Scan for the cell matching the given text and deliver its (X, Y) coordinate at center. 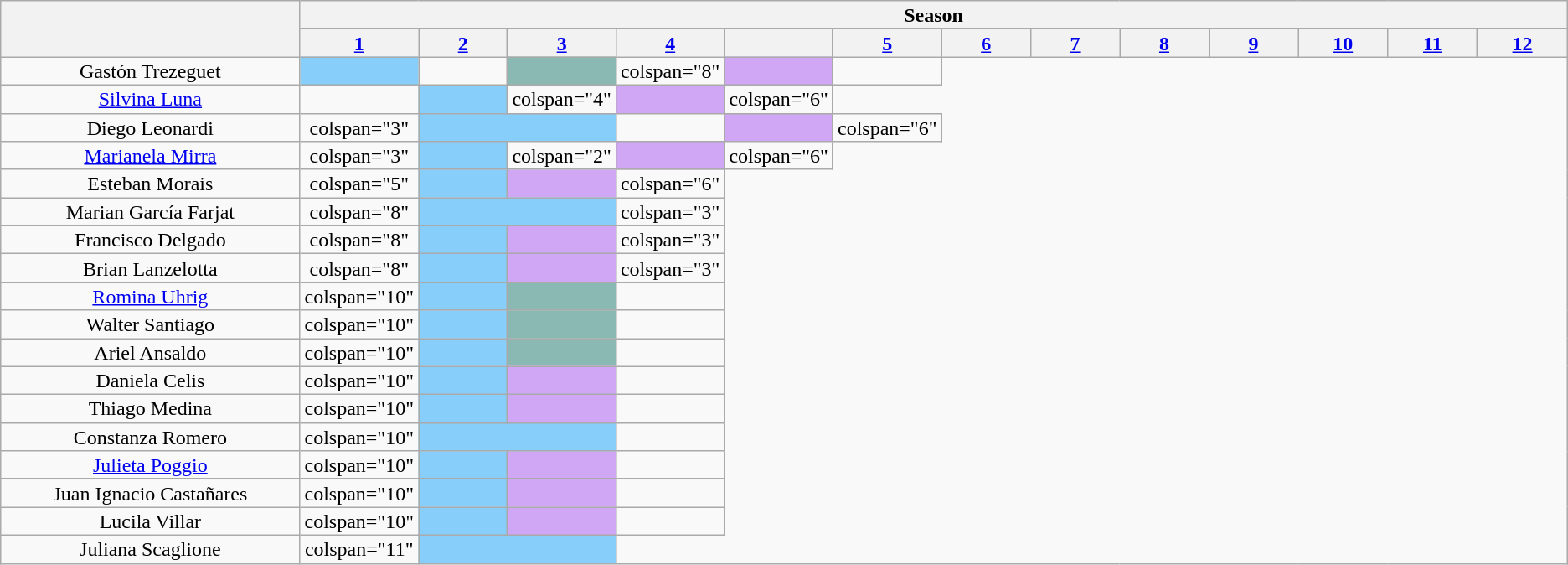
Diego Leonardi (151, 127)
Juan Ignacio Castañares (151, 493)
colspan="4" (562, 99)
Constanza Romero (151, 437)
3 (562, 43)
8 (1164, 43)
colspan="2" (562, 156)
9 (1253, 43)
2 (463, 43)
Julieta Poggio (151, 465)
10 (1344, 43)
Silvina Luna (151, 99)
Marian García Farjat (151, 212)
12 (1523, 43)
colspan="5" (359, 184)
11 (1432, 43)
Daniela Celis (151, 381)
6 (986, 43)
Romina Uhrig (151, 296)
Ariel Ansaldo (151, 353)
colspan="11" (359, 549)
5 (887, 43)
Lucila Villar (151, 521)
Juliana Scaglione (151, 549)
4 (670, 43)
Season (933, 15)
Brian Lanzelotta (151, 268)
1 (359, 43)
Marianela Mirra (151, 156)
7 (1075, 43)
Walter Santiago (151, 324)
Thiago Medina (151, 409)
Francisco Delgado (151, 240)
Gastón Trezeguet (151, 71)
Esteban Morais (151, 184)
